Locate the cell with the specified text and output its (X, Y) center coordinate. 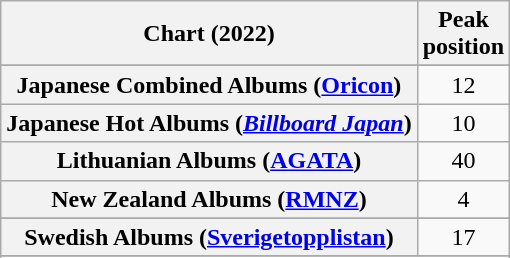
12 (463, 85)
Lithuanian Albums (AGATA) (209, 161)
17 (463, 237)
Swedish Albums (Sverigetopplistan) (209, 237)
4 (463, 199)
Chart (2022) (209, 34)
Japanese Combined Albums (Oricon) (209, 85)
Japanese Hot Albums (Billboard Japan) (209, 123)
10 (463, 123)
New Zealand Albums (RMNZ) (209, 199)
40 (463, 161)
Peakposition (463, 34)
